Identify which cell holds the provided text, then report its [x, y] central coordinate. 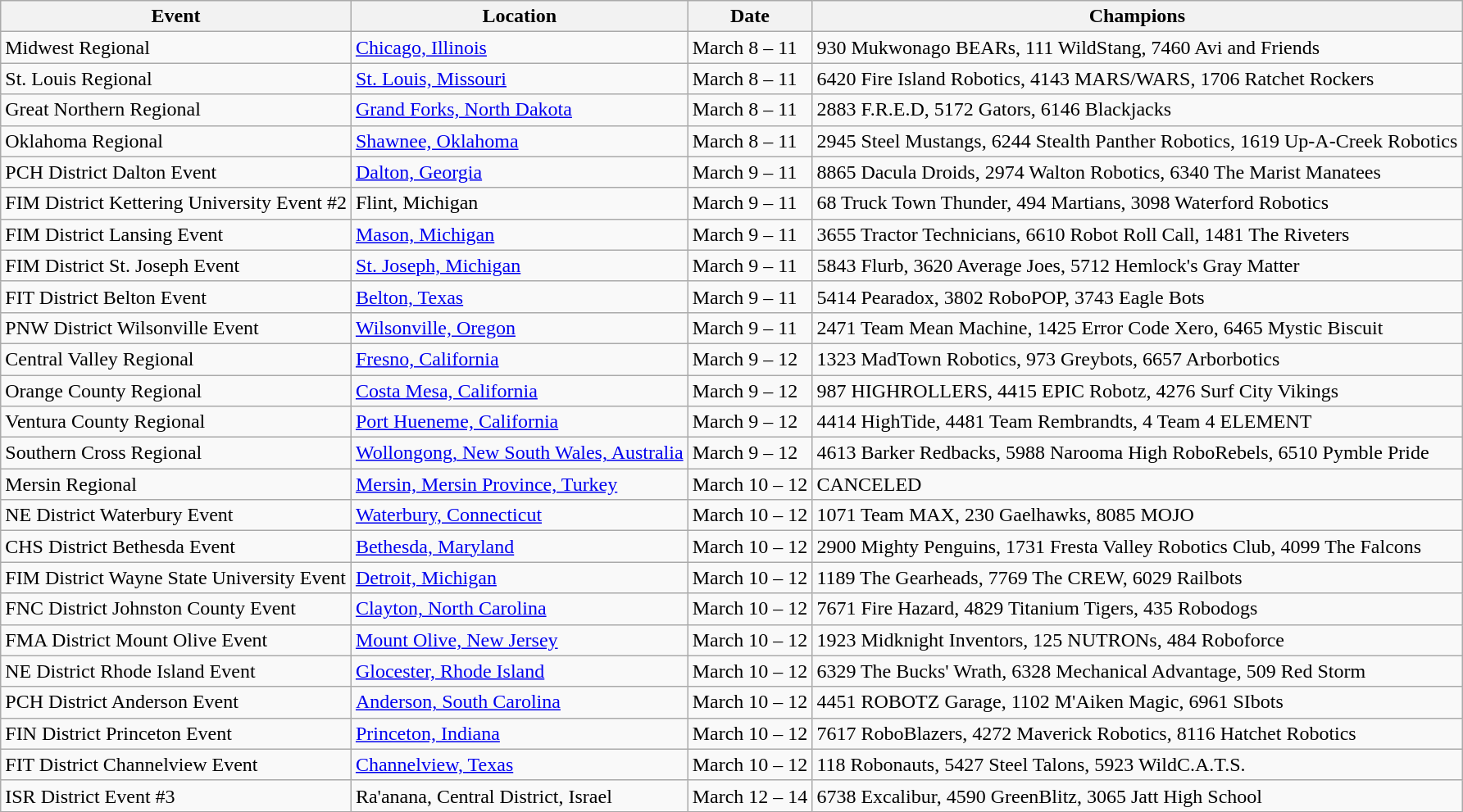
2900 Mighty Penguins, 1731 Fresta Valley Robotics Club, 4099 The Falcons [1138, 547]
Great Northern Regional [176, 110]
FMA District Mount Olive Event [176, 640]
Bethesda, Maryland [520, 547]
Shawnee, Oklahoma [520, 141]
Anderson, South Carolina [520, 702]
Fresno, California [520, 359]
Detroit, Michigan [520, 578]
4451 ROBOTZ Garage, 1102 M'Aiken Magic, 6961 SIbots [1138, 702]
Clayton, North Carolina [520, 609]
7617 RoboBlazers, 4272 Maverick Robotics, 8116 Hatchet Robotics [1138, 733]
Mount Olive, New Jersey [520, 640]
987 HIGHROLLERS, 4415 EPIC Robotz, 4276 Surf City Vikings [1138, 391]
PCH District Anderson Event [176, 702]
CANCELED [1138, 484]
68 Truck Town Thunder, 494 Martians, 3098 Waterford Robotics [1138, 203]
Wilsonville, Oregon [520, 328]
Flint, Michigan [520, 203]
Glocester, Rhode Island [520, 671]
Wollongong, New South Wales, Australia [520, 453]
Grand Forks, North Dakota [520, 110]
FIN District Princeton Event [176, 733]
Mason, Michigan [520, 234]
8865 Dacula Droids, 2974 Walton Robotics, 6340 The Marist Manatees [1138, 172]
Mersin, Mersin Province, Turkey [520, 484]
Southern Cross Regional [176, 453]
NE District Waterbury Event [176, 515]
1323 MadTown Robotics, 973 Greybots, 6657 Arborbotics [1138, 359]
NE District Rhode Island Event [176, 671]
St. Louis Regional [176, 79]
CHS District Bethesda Event [176, 547]
5843 Flurb, 3620 Average Joes, 5712 Hemlock's Gray Matter [1138, 265]
St. Joseph, Michigan [520, 265]
FIM District Lansing Event [176, 234]
5414 Pearadox, 3802 RoboPOP, 3743 Eagle Bots [1138, 297]
FIT District Channelview Event [176, 764]
March 12 – 14 [750, 796]
PNW District Wilsonville Event [176, 328]
930 Mukwonago BEARs, 111 WildStang, 7460 Avi and Friends [1138, 48]
1189 The Gearheads, 7769 The CREW, 6029 Railbots [1138, 578]
Waterbury, Connecticut [520, 515]
FIM District Wayne State University Event [176, 578]
Ventura County Regional [176, 422]
4414 HighTide, 4481 Team Rembrandts, 4 Team 4 ELEMENT [1138, 422]
Belton, Texas [520, 297]
Dalton, Georgia [520, 172]
Port Hueneme, California [520, 422]
FNC District Johnston County Event [176, 609]
Location [520, 16]
3655 Tractor Technicians, 6610 Robot Roll Call, 1481 The Riveters [1138, 234]
FIM District St. Joseph Event [176, 265]
6738 Excalibur, 4590 GreenBlitz, 3065 Jatt High School [1138, 796]
Chicago, Illinois [520, 48]
FIT District Belton Event [176, 297]
Midwest Regional [176, 48]
Costa Mesa, California [520, 391]
2883 F.R.E.D, 5172 Gators, 6146 Blackjacks [1138, 110]
Date [750, 16]
1071 Team MAX, 230 Gaelhawks, 8085 MOJO [1138, 515]
118 Robonauts, 5427 Steel Talons, 5923 WildC.A.T.S. [1138, 764]
2945 Steel Mustangs, 6244 Stealth Panther Robotics, 1619 Up-A-Creek Robotics [1138, 141]
Oklahoma Regional [176, 141]
7671 Fire Hazard, 4829 Titanium Tigers, 435 Robodogs [1138, 609]
1923 Midknight Inventors, 125 NUTRONs, 484 Roboforce [1138, 640]
Princeton, Indiana [520, 733]
Orange County Regional [176, 391]
2471 Team Mean Machine, 1425 Error Code Xero, 6465 Mystic Biscuit [1138, 328]
Mersin Regional [176, 484]
FIM District Kettering University Event #2 [176, 203]
PCH District Dalton Event [176, 172]
Ra'anana, Central District, Israel [520, 796]
ISR District Event #3 [176, 796]
Central Valley Regional [176, 359]
Event [176, 16]
Champions [1138, 16]
St. Louis, Missouri [520, 79]
4613 Barker Redbacks, 5988 Narooma High RoboRebels, 6510 Pymble Pride [1138, 453]
6420 Fire Island Robotics, 4143 MARS/WARS, 1706 Ratchet Rockers [1138, 79]
Channelview, Texas [520, 764]
6329 The Bucks' Wrath, 6328 Mechanical Advantage, 509 Red Storm [1138, 671]
